Search for the cell housing the specified text and yield its [x, y] center coordinate. 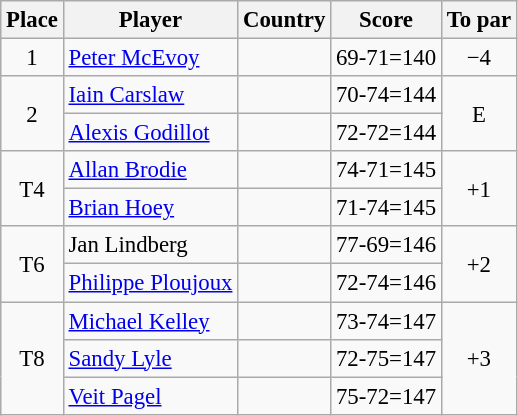
To par [478, 20]
69-71=140 [386, 58]
77-69=146 [386, 245]
Peter McEvoy [150, 58]
70-74=144 [386, 95]
−4 [478, 58]
1 [32, 58]
Michael Kelley [150, 321]
Brian Hoey [150, 208]
Allan Brodie [150, 170]
Place [32, 20]
+2 [478, 264]
T8 [32, 358]
E [478, 114]
Score [386, 20]
Iain Carslaw [150, 95]
Alexis Godillot [150, 133]
74-71=145 [386, 170]
T4 [32, 188]
Player [150, 20]
72-75=147 [386, 358]
Country [284, 20]
+1 [478, 188]
72-72=144 [386, 133]
71-74=145 [386, 208]
Veit Pagel [150, 396]
73-74=147 [386, 321]
T6 [32, 264]
Sandy Lyle [150, 358]
2 [32, 114]
75-72=147 [386, 396]
Philippe Ploujoux [150, 283]
Jan Lindberg [150, 245]
+3 [478, 358]
72-74=146 [386, 283]
